Provide the [x, y] coordinate of the cell's center where the given text is located.  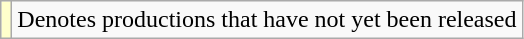
Denotes productions that have not yet been released [267, 20]
